Output the [x, y] coordinate of the center of the cell containing the given text.  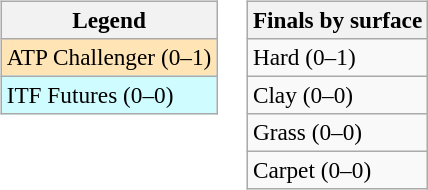
Legend [108, 20]
ITF Futures (0–0) [108, 95]
Finals by surface [337, 20]
Hard (0–1) [337, 57]
ATP Challenger (0–1) [108, 57]
Clay (0–0) [337, 95]
Grass (0–0) [337, 133]
Carpet (0–0) [337, 171]
